Scan for the cell matching the given text and deliver its (X, Y) coordinate at center. 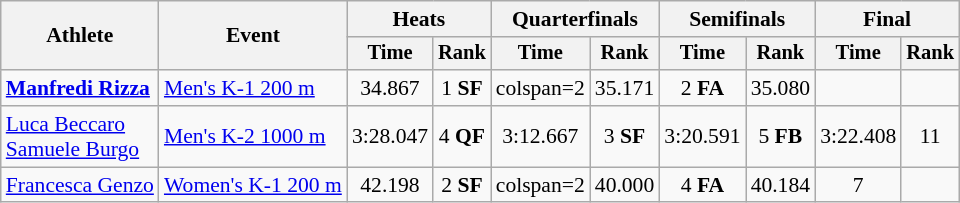
5 FB (780, 136)
4 FA (702, 185)
Semifinals (737, 19)
Heats (419, 19)
Quarterfinals (576, 19)
35.080 (780, 88)
Final (887, 19)
35.171 (624, 88)
Manfredi Rizza (80, 88)
40.000 (624, 185)
3:22.408 (858, 136)
3:12.667 (540, 136)
7 (858, 185)
34.867 (390, 88)
4 QF (462, 136)
11 (930, 136)
40.184 (780, 185)
Women's K-1 200 m (253, 185)
Athlete (80, 36)
Francesca Genzo (80, 185)
2 SF (462, 185)
Event (253, 36)
Luca BeccaroSamuele Burgo (80, 136)
3:28.047 (390, 136)
3:20.591 (702, 136)
1 SF (462, 88)
42.198 (390, 185)
3 SF (624, 136)
2 FA (702, 88)
Men's K-2 1000 m (253, 136)
Men's K-1 200 m (253, 88)
